Extract the (x, y) coordinate from the center of the cell holding the provided text.  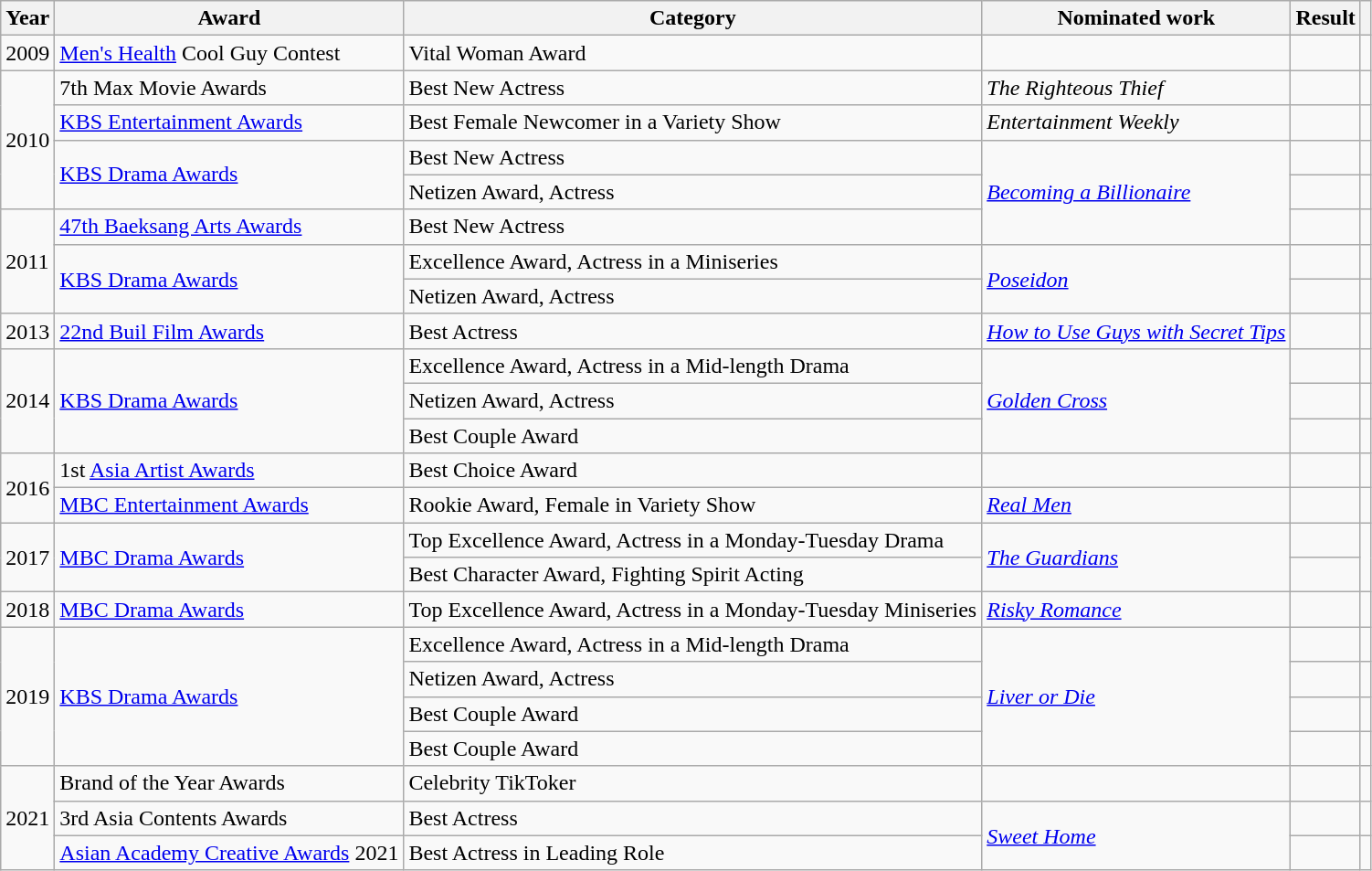
Asian Academy Creative Awards 2021 (229, 853)
Golden Cross (1136, 400)
Liver or Die (1136, 696)
Men's Health Cool Guy Contest (229, 53)
Result (1325, 18)
Becoming a Billionaire (1136, 192)
KBS Entertainment Awards (229, 122)
Nominated work (1136, 18)
Year (27, 18)
Risky Romance (1136, 610)
The Righteous Thief (1136, 88)
3rd Asia Contents Awards (229, 818)
2009 (27, 53)
MBC Entertainment Awards (229, 505)
Best Female Newcomer in a Variety Show (692, 122)
Vital Woman Award (692, 53)
How to Use Guys with Secret Tips (1136, 331)
Entertainment Weekly (1136, 122)
2021 (27, 818)
Best Character Award, Fighting Spirit Acting (692, 575)
Category (692, 18)
Top Excellence Award, Actress in a Monday-Tuesday Drama (692, 540)
Excellence Award, Actress in a Miniseries (692, 261)
Top Excellence Award, Actress in a Monday-Tuesday Miniseries (692, 610)
2017 (27, 558)
22nd Buil Film Awards (229, 331)
Best Actress in Leading Role (692, 853)
2014 (27, 400)
2011 (27, 261)
Brand of the Year Awards (229, 783)
2019 (27, 696)
2016 (27, 488)
Poseidon (1136, 279)
1st Asia Artist Awards (229, 471)
2013 (27, 331)
Award (229, 18)
Sweet Home (1136, 835)
The Guardians (1136, 558)
Best Choice Award (692, 471)
Rookie Award, Female in Variety Show (692, 505)
2010 (27, 140)
Real Men (1136, 505)
Celebrity TikToker (692, 783)
2018 (27, 610)
47th Baeksang Arts Awards (229, 227)
7th Max Movie Awards (229, 88)
